Return the (x, y) coordinate for the center point of the cell that contains the specified text.  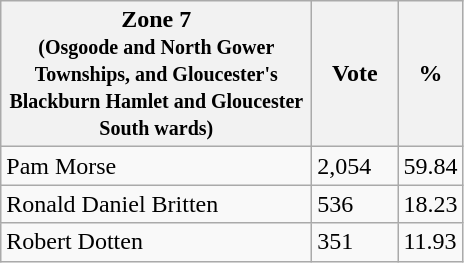
351 (355, 242)
% (430, 74)
Zone 7 (Osgoode and North Gower Townships, and Gloucester's Blackburn Hamlet and Gloucester South wards) (156, 74)
11.93 (430, 242)
536 (355, 204)
18.23 (430, 204)
Robert Dotten (156, 242)
59.84 (430, 166)
2,054 (355, 166)
Ronald Daniel Britten (156, 204)
Pam Morse (156, 166)
Vote (355, 74)
